Search for the cell housing the specified text and yield its (x, y) center coordinate. 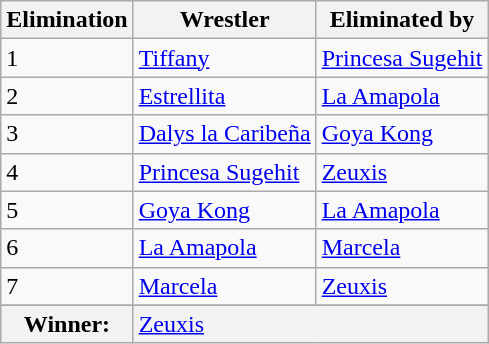
Estrellita (224, 96)
Winner: (67, 324)
Tiffany (224, 58)
3 (67, 134)
1 (67, 58)
Eliminated by (402, 20)
7 (67, 286)
4 (67, 172)
Wrestler (224, 20)
6 (67, 248)
Dalys la Caribeña (224, 134)
5 (67, 210)
Elimination (67, 20)
2 (67, 96)
